Find where the given text appears and provide that cell's center as [x, y] coordinate. 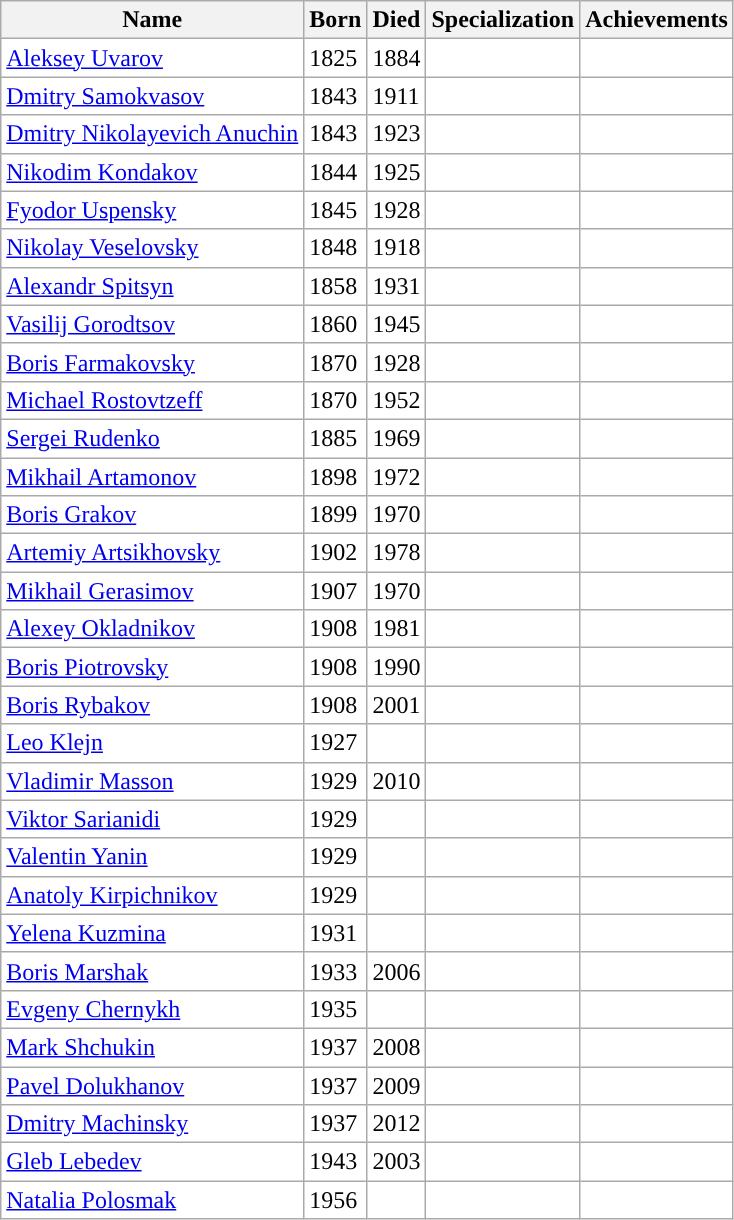
1825 [336, 58]
Boris Rybakov [152, 705]
Boris Grakov [152, 515]
Vasilij Gorodtsov [152, 324]
1860 [336, 324]
2001 [396, 705]
Alexey Okladnikov [152, 629]
1858 [336, 286]
Pavel Dolukhanov [152, 1085]
Mark Shchukin [152, 1047]
1935 [336, 1009]
1911 [396, 96]
Michael Rostovtzeff [152, 400]
Fyodor Uspensky [152, 210]
Natalia Polosmak [152, 1200]
Nikolay Veselovsky [152, 248]
Born [336, 20]
1981 [396, 629]
Viktor Sarianidi [152, 819]
Dmitry Samokvasov [152, 96]
1933 [336, 971]
1907 [336, 591]
Boris Marshak [152, 971]
2006 [396, 971]
Name [152, 20]
Valentin Yanin [152, 857]
1972 [396, 477]
2010 [396, 781]
1990 [396, 667]
Alexandr Spitsyn [152, 286]
1978 [396, 553]
1845 [336, 210]
Anatoly Kirpichnikov [152, 895]
Evgeny Chernykh [152, 1009]
1952 [396, 400]
Boris Piotrovsky [152, 667]
1885 [336, 438]
Vladimir Masson [152, 781]
Aleksey Uvarov [152, 58]
Sergei Rudenko [152, 438]
Achievements [657, 20]
2008 [396, 1047]
Mikhail Gerasimov [152, 591]
Died [396, 20]
2012 [396, 1124]
1844 [336, 172]
1969 [396, 438]
Yelena Kuzmina [152, 933]
2009 [396, 1085]
Specialization [503, 20]
Mikhail Artamonov [152, 477]
2003 [396, 1162]
1943 [336, 1162]
Artemiy Artsikhovsky [152, 553]
1898 [336, 477]
1925 [396, 172]
1945 [396, 324]
1899 [336, 515]
Dmitry Machinsky [152, 1124]
1884 [396, 58]
Boris Farmakovsky [152, 362]
Gleb Lebedev [152, 1162]
1918 [396, 248]
Leo Klejn [152, 743]
Nikodim Kondakov [152, 172]
Dmitry Nikolayevich Anuchin [152, 134]
1956 [336, 1200]
1923 [396, 134]
1902 [336, 553]
1927 [336, 743]
1848 [336, 248]
